Search for the cell housing the specified text and yield its [x, y] center coordinate. 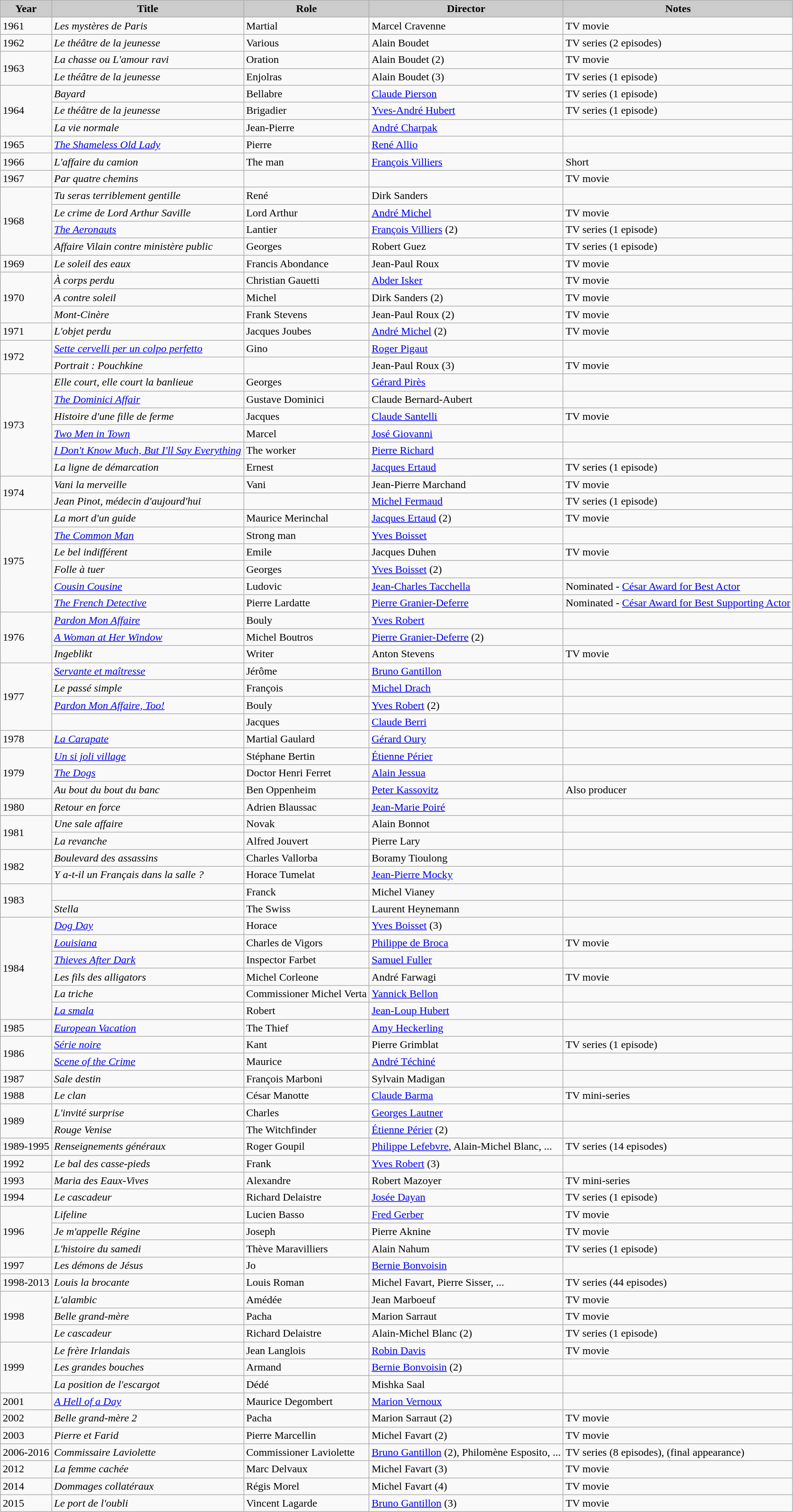
L'alambic [148, 1300]
Jean-Paul Roux (2) [467, 315]
René [306, 195]
L'objet perdu [148, 331]
The Witchfinder [306, 1130]
1968 [26, 221]
José Giovanni [467, 433]
André Charpak [467, 128]
1987 [26, 1079]
Lifeline [148, 1214]
Par quatre chemins [148, 178]
Anton Stevens [467, 654]
Retour en force [148, 807]
1992 [26, 1164]
Lucien Basso [306, 1214]
Charles Vallorba [306, 858]
Alain-Michel Blanc (2) [467, 1334]
Claude Santelli [467, 416]
Jean-Pierre [306, 128]
2015 [26, 1503]
The Aeronauts [148, 230]
The Dominici Affair [148, 399]
Dédé [306, 1384]
Two Men in Town [148, 433]
2014 [26, 1486]
La Carapate [148, 739]
Josée Dayan [467, 1197]
Yves-André Hubert [467, 111]
Sylvain Madigan [467, 1079]
Les démons de Jésus [148, 1265]
Vani [306, 484]
Scene of the Crime [148, 1062]
Gustave Dominici [306, 399]
Michel Favart (3) [467, 1469]
Étienne Périer [467, 756]
Kant [306, 1045]
Laurent Heynemann [467, 909]
Thieves After Dark [148, 960]
Elle court, elle court la banlieue [148, 382]
François Villiers (2) [467, 230]
Maurice Degombert [306, 1401]
Le frère Irlandais [148, 1350]
Robin Davis [467, 1350]
Michel Vianey [467, 892]
Le bel indifférent [148, 552]
Portrait : Pouchkine [148, 365]
Commissioner Laviolette [306, 1452]
Alain Jessua [467, 773]
Martial Gaulard [306, 739]
Le soleil des eaux [148, 264]
Gérard Pirès [467, 382]
Sette cervelli per un colpo perfetto [148, 348]
Rouge Venise [148, 1130]
A Hell of a Day [148, 1401]
Une sale affaire [148, 824]
1993 [26, 1181]
Alain Nahum [467, 1248]
Alexandre [306, 1181]
Commissaire Laviolette [148, 1452]
1982 [26, 866]
Jean-Charles Tacchella [467, 586]
The Dogs [148, 773]
1979 [26, 773]
Maurice [306, 1062]
Alain Bonnot [467, 824]
Les grandes bouches [148, 1367]
Roger Goupil [306, 1147]
Pardon Mon Affaire [148, 620]
Stéphane Bertin [306, 756]
Ernest [306, 467]
La vie normale [148, 128]
Un si joli village [148, 756]
Louis Roman [306, 1282]
Y a-t-il un Français dans la salle ? [148, 875]
Various [306, 43]
Les fils des alligators [148, 977]
Claude Berri [467, 722]
Philippe de Broca [467, 943]
Affaire Vilain contre ministère public [148, 247]
Abder Isker [467, 281]
Série noire [148, 1045]
Jean Pinot, médecin d'aujourd'hui [148, 501]
The French Detective [148, 603]
Dommages collatéraux [148, 1486]
Fred Gerber [467, 1214]
1963 [26, 68]
Martial [306, 26]
Lantier [306, 230]
Claude Pierson [467, 94]
1962 [26, 43]
La chasse ou L'amour ravi [148, 60]
Alain Boudet (3) [467, 77]
1964 [26, 111]
1967 [26, 178]
Brigadier [306, 111]
Michel Drach [467, 688]
Year [26, 9]
1965 [26, 145]
Belle grand-mère [148, 1317]
Bayard [148, 94]
Nominated - César Award for Best Supporting Actor [678, 603]
Georges Lautner [467, 1113]
I Don't Know Much, But I'll Say Everything [148, 450]
Dog Day [148, 926]
Bruno Gantillon (2), Philomène Esposito, ... [467, 1452]
Director [467, 9]
Marion Sarraut [467, 1317]
1981 [26, 833]
Also producer [678, 790]
2001 [26, 1401]
Marion Vernoux [467, 1401]
Bruno Gantillon (3) [467, 1503]
Writer [306, 654]
1976 [26, 637]
Étienne Périer (2) [467, 1130]
Bernie Bonvoisin (2) [467, 1367]
Alain Boudet (2) [467, 60]
François Villiers [467, 162]
Boulevard des assassins [148, 858]
La revanche [148, 841]
1989 [26, 1121]
Claude Bernard-Aubert [467, 399]
L'histoire du samedi [148, 1248]
Pierre Grimblat [467, 1045]
Pierre et Farid [148, 1435]
L'invité surprise [148, 1113]
Tu seras terriblement gentille [148, 195]
The Common Man [148, 535]
Pierre Granier-Deferre (2) [467, 637]
The Thief [306, 1027]
René Allio [467, 145]
Michel Favart (4) [467, 1486]
Bruno Gantillon [467, 671]
Gino [306, 348]
2012 [26, 1469]
Histoire d'une fille de ferme [148, 416]
Charles de Vigors [306, 943]
Ludovic [306, 586]
Doctor Henri Ferret [306, 773]
Jean-Pierre Mocky [467, 875]
1989-1995 [26, 1147]
Robert [306, 1011]
1971 [26, 331]
Mont-Cinère [148, 315]
Cousin Cousine [148, 586]
Yves Boisset (2) [467, 569]
1983 [26, 900]
Oration [306, 60]
Le clan [148, 1096]
Mishka Saal [467, 1384]
1985 [26, 1027]
1972 [26, 357]
Marion Sarraut (2) [467, 1418]
Bellabre [306, 94]
Folle à tuer [148, 569]
Bernie Bonvoisin [467, 1265]
Lord Arthur [306, 213]
Strong man [306, 535]
Jacques Duhen [467, 552]
The Shameless Old Lady [148, 145]
Notes [678, 9]
Yves Robert (3) [467, 1164]
2002 [26, 1418]
Jean-Loup Hubert [467, 1011]
Pierre Richard [467, 450]
Robert Mazoyer [467, 1181]
Le passé simple [148, 688]
The worker [306, 450]
Jean Langlois [306, 1350]
Claude Barma [467, 1096]
1977 [26, 696]
Emile [306, 552]
Les mystères de Paris [148, 26]
La ligne de démarcation [148, 467]
Amy Heckerling [467, 1027]
Louisiana [148, 943]
Pierre Granier-Deferre [467, 603]
Maria des Eaux-Vives [148, 1181]
Louis la brocante [148, 1282]
1997 [26, 1265]
1988 [26, 1096]
Stella [148, 909]
Le crime de Lord Arthur Saville [148, 213]
Peter Kassovitz [467, 790]
Michel Corleone [306, 977]
La position de l'escargot [148, 1384]
Roger Pigaut [467, 348]
1975 [26, 561]
Michel Boutros [306, 637]
Michel Fermaud [467, 501]
Belle grand-mère 2 [148, 1418]
1999 [26, 1367]
The Swiss [306, 909]
Jérôme [306, 671]
1986 [26, 1053]
Adrien Blaussac [306, 807]
Dirk Sanders (2) [467, 298]
Michel Favart, Pierre Sisser, ... [467, 1282]
La smala [148, 1011]
1994 [26, 1197]
Vincent Lagarde [306, 1503]
Philippe Lefebvre, Alain-Michel Blanc, ... [467, 1147]
Jacques Ertaud (2) [467, 518]
2003 [26, 1435]
Short [678, 162]
TV series (14 episodes) [678, 1147]
Yannick Bellon [467, 994]
Yves Robert [467, 620]
Jo [306, 1265]
Charles [306, 1113]
1961 [26, 26]
Jean-Paul Roux (3) [467, 365]
Role [306, 9]
Jean-Pierre Marchand [467, 484]
André Michel [467, 213]
Dirk Sanders [467, 195]
Alain Boudet [467, 43]
Pierre Marcellin [306, 1435]
Pierre Lary [467, 841]
TV series (44 episodes) [678, 1282]
TV series (2 episodes) [678, 43]
À corps perdu [148, 281]
Ben Oppenheim [306, 790]
André Michel (2) [467, 331]
Ingeblikt [148, 654]
François Marboni [306, 1079]
Amédée [306, 1300]
Horace Tumelat [306, 875]
César Manotte [306, 1096]
Title [148, 9]
Thève Maravilliers [306, 1248]
Franck [306, 892]
1978 [26, 739]
Yves Boisset [467, 535]
André Farwagi [467, 977]
Robert Guez [467, 247]
Frank [306, 1164]
Pierre Lardatte [306, 603]
Enjolras [306, 77]
André Téchiné [467, 1062]
Jacques Joubes [306, 331]
Jean-Marie Poiré [467, 807]
Renseignements généraux [148, 1147]
A contre soleil [148, 298]
Samuel Fuller [467, 960]
La femme cachée [148, 1469]
L'affaire du camion [148, 162]
Je m'appelle Régine [148, 1231]
1974 [26, 493]
Francis Abondance [306, 264]
Régis Morel [306, 1486]
Maurice Merinchal [306, 518]
Christian Gauetti [306, 281]
La triche [148, 994]
European Vacation [148, 1027]
Servante et maîtresse [148, 671]
Jean-Paul Roux [467, 264]
Nominated - César Award for Best Actor [678, 586]
Gérard Oury [467, 739]
La mort d'un guide [148, 518]
TV series (8 episodes), (final appearance) [678, 1452]
Le bal des casse-pieds [148, 1164]
1969 [26, 264]
Pardon Mon Affaire, Too! [148, 705]
François [306, 688]
1998 [26, 1317]
Armand [306, 1367]
1980 [26, 807]
2006-2016 [26, 1452]
Marc Delvaux [306, 1469]
1998-2013 [26, 1282]
Novak [306, 824]
Horace [306, 926]
Commissioner Michel Verta [306, 994]
Pierre Aknine [467, 1231]
Jacques Ertaud [467, 467]
Pierre [306, 145]
Yves Robert (2) [467, 705]
Au bout du bout du banc [148, 790]
Boramy Tioulong [467, 858]
1973 [26, 425]
Sale destin [148, 1079]
Jean Marboeuf [467, 1300]
1996 [26, 1231]
Vani la merveille [148, 484]
1966 [26, 162]
Inspector Farbet [306, 960]
Frank Stevens [306, 315]
Joseph [306, 1231]
1984 [26, 968]
Marcel [306, 433]
Marcel Cravenne [467, 26]
Le port de l'oubli [148, 1503]
A Woman at Her Window [148, 637]
Alfred Jouvert [306, 841]
Yves Boisset (3) [467, 926]
Michel [306, 298]
1970 [26, 298]
The man [306, 162]
Michel Favart (2) [467, 1435]
